Find where the given text appears and provide that cell's center as [x, y] coordinate. 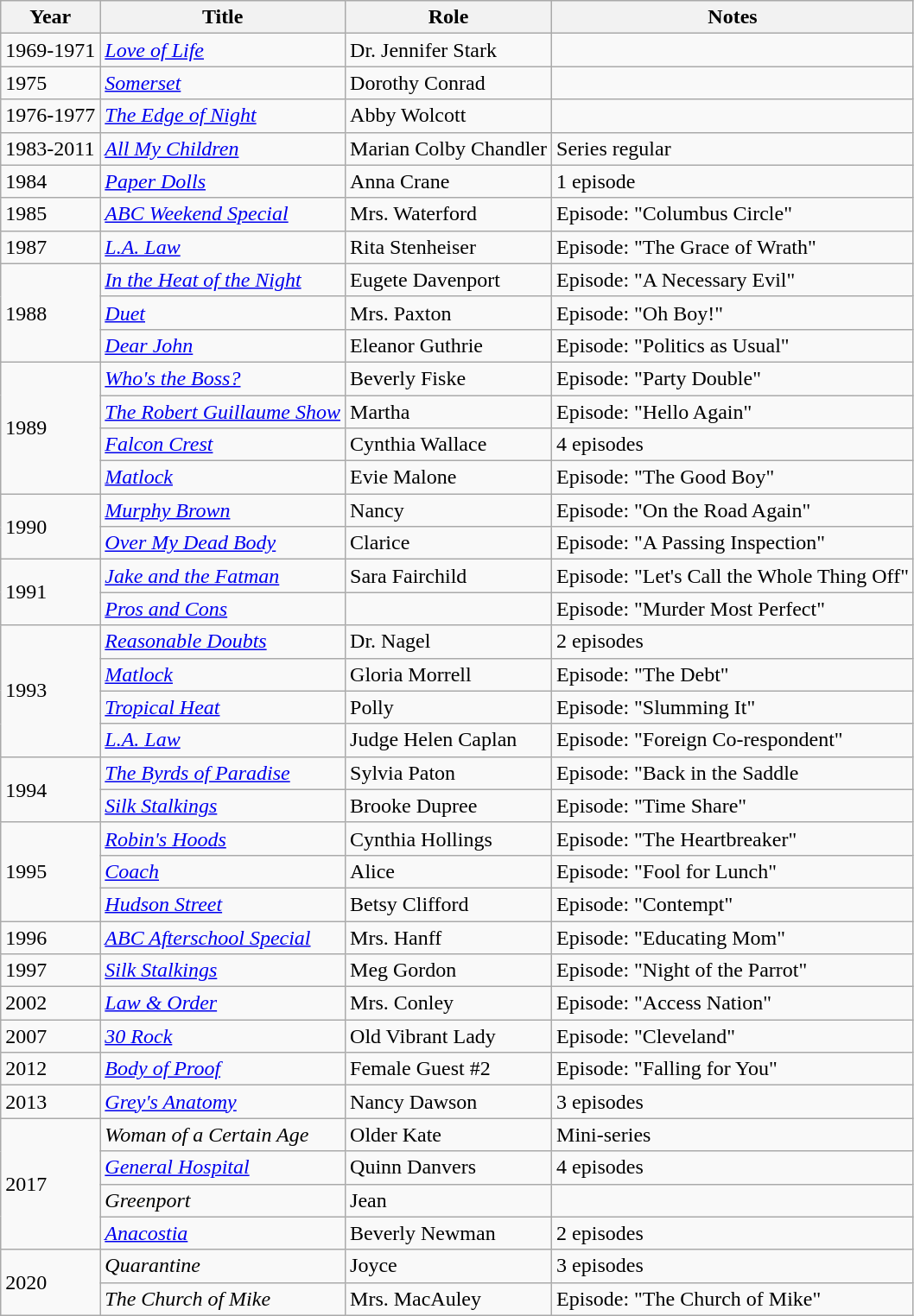
Anna Crane [449, 181]
Dear John [223, 345]
Reasonable Doubts [223, 642]
30 Rock [223, 1036]
Episode: "Falling for You" [733, 1069]
Love of Life [223, 50]
Sylvia Paton [449, 773]
Hudson Street [223, 904]
1990 [50, 527]
Episode: "The Church of Mike" [733, 1299]
General Hospital [223, 1167]
ABC Weekend Special [223, 214]
Sara Fairchild [449, 576]
Episode: "Contempt" [733, 904]
Mini-series [733, 1135]
Pros and Cons [223, 609]
The Edge of Night [223, 116]
Episode: "Columbus Circle" [733, 214]
Episode: "Time Share" [733, 806]
1996 [50, 937]
1988 [50, 313]
1987 [50, 247]
Episode: "The Grace of Wrath" [733, 247]
Mrs. Paxton [449, 313]
2012 [50, 1069]
Mrs. Hanff [449, 937]
Series regular [733, 149]
Paper Dolls [223, 181]
2013 [50, 1102]
Judge Helen Caplan [449, 740]
Woman of a Certain Age [223, 1135]
Meg Gordon [449, 971]
Robin's Hoods [223, 838]
Law & Order [223, 1003]
1975 [50, 83]
1 episode [733, 181]
Episode: "Access Nation" [733, 1003]
Martha [449, 412]
Anacostia [223, 1233]
Episode: "Slumming It" [733, 707]
Beverly Newman [449, 1233]
Dr. Jennifer Stark [449, 50]
Beverly Fiske [449, 378]
1989 [50, 427]
Evie Malone [449, 478]
Somerset [223, 83]
The Church of Mike [223, 1299]
1969-1971 [50, 50]
The Robert Guillaume Show [223, 412]
Nancy [449, 510]
1994 [50, 789]
Coach [223, 871]
Mrs. Waterford [449, 214]
Old Vibrant Lady [449, 1036]
2017 [50, 1184]
1983-2011 [50, 149]
Episode: "The Debt" [733, 674]
Episode: "Let's Call the Whole Thing Off" [733, 576]
Quinn Danvers [449, 1167]
Episode: "Cleveland" [733, 1036]
Grey's Anatomy [223, 1102]
Cynthia Wallace [449, 445]
Episode: "A Passing Inspection" [733, 543]
Brooke Dupree [449, 806]
Jean [449, 1200]
Notes [733, 17]
The Byrds of Paradise [223, 773]
Over My Dead Body [223, 543]
1984 [50, 181]
Episode: "Night of the Parrot" [733, 971]
Episode: "A Necessary Evil" [733, 280]
Episode: "On the Road Again" [733, 510]
Episode: "Fool for Lunch" [733, 871]
Cynthia Hollings [449, 838]
Episode: "Party Double" [733, 378]
Older Kate [449, 1135]
Rita Stenheiser [449, 247]
Episode: "Hello Again" [733, 412]
Body of Proof [223, 1069]
Episode: "Back in the Saddle [733, 773]
All My Children [223, 149]
Dorothy Conrad [449, 83]
2020 [50, 1282]
Episode: "The Heartbreaker" [733, 838]
1995 [50, 871]
Nancy Dawson [449, 1102]
ABC Afterschool Special [223, 937]
Clarice [449, 543]
Year [50, 17]
Episode: "The Good Boy" [733, 478]
2002 [50, 1003]
Gloria Morrell [449, 674]
Greenport [223, 1200]
Tropical Heat [223, 707]
Quarantine [223, 1266]
Role [449, 17]
Jake and the Fatman [223, 576]
Episode: "Foreign Co-respondent" [733, 740]
Abby Wolcott [449, 116]
Dr. Nagel [449, 642]
Polly [449, 707]
In the Heat of the Night [223, 280]
Female Guest #2 [449, 1069]
Betsy Clifford [449, 904]
1985 [50, 214]
1976-1977 [50, 116]
Title [223, 17]
Eleanor Guthrie [449, 345]
Episode: "Politics as Usual" [733, 345]
Episode: "Educating Mom" [733, 937]
Episode: "Oh Boy!" [733, 313]
Joyce [449, 1266]
Eugete Davenport [449, 280]
1991 [50, 592]
2007 [50, 1036]
Mrs. Conley [449, 1003]
1993 [50, 691]
Who's the Boss? [223, 378]
Alice [449, 871]
Marian Colby Chandler [449, 149]
1997 [50, 971]
Duet [223, 313]
Murphy Brown [223, 510]
Episode: "Murder Most Perfect" [733, 609]
Falcon Crest [223, 445]
Mrs. MacAuley [449, 1299]
